Capture the cell that displays the provided text and extract its [x, y] central coordinate. 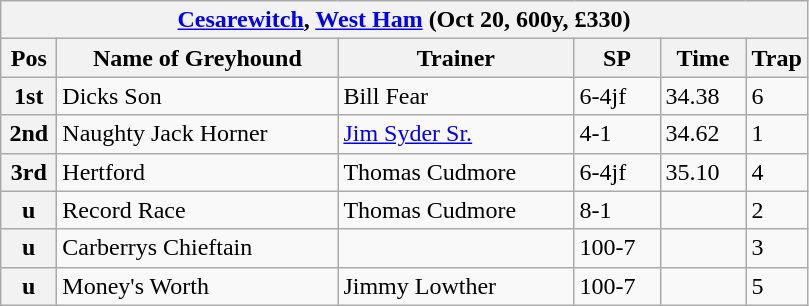
Jim Syder Sr. [456, 134]
Jimmy Lowther [456, 286]
Dicks Son [198, 96]
6 [776, 96]
Cesarewitch, West Ham (Oct 20, 600y, £330) [404, 20]
Naughty Jack Horner [198, 134]
34.62 [703, 134]
3rd [29, 172]
Money's Worth [198, 286]
34.38 [703, 96]
Pos [29, 58]
8-1 [617, 210]
3 [776, 248]
5 [776, 286]
1 [776, 134]
Trainer [456, 58]
Record Race [198, 210]
Hertford [198, 172]
2nd [29, 134]
Trap [776, 58]
35.10 [703, 172]
Carberrys Chieftain [198, 248]
Time [703, 58]
SP [617, 58]
4-1 [617, 134]
4 [776, 172]
2 [776, 210]
Bill Fear [456, 96]
Name of Greyhound [198, 58]
1st [29, 96]
